Find where the given text appears and provide that cell's center as (x, y) coordinate. 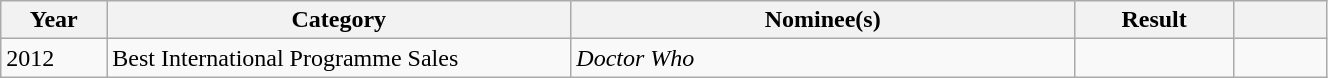
Nominee(s) (823, 20)
Doctor Who (823, 58)
Category (339, 20)
Best International Programme Sales (339, 58)
Year (54, 20)
2012 (54, 58)
Result (1154, 20)
